Locate the cell with the specified text and output its (X, Y) center coordinate. 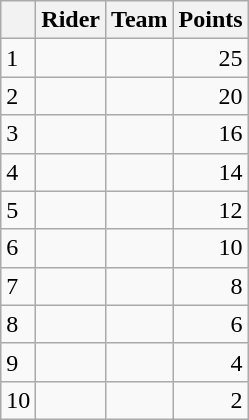
25 (210, 58)
1 (18, 58)
9 (18, 362)
7 (18, 286)
16 (210, 134)
14 (210, 172)
20 (210, 96)
3 (18, 134)
Points (210, 20)
5 (18, 210)
Rider (71, 20)
12 (210, 210)
Team (140, 20)
